Scan for the cell matching the given text and deliver its [X, Y] coordinate at center. 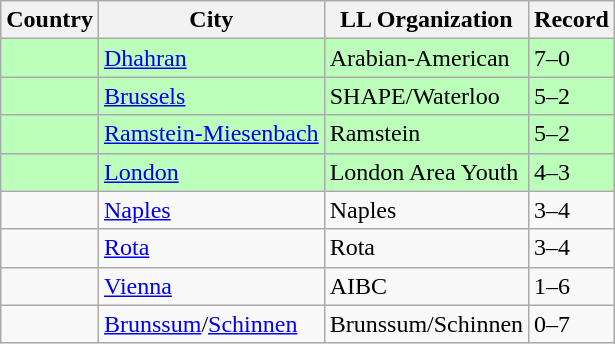
LL Organization [426, 20]
London Area Youth [426, 172]
1–6 [572, 286]
7–0 [572, 58]
Vienna [211, 286]
Dhahran [211, 58]
SHAPE/Waterloo [426, 96]
Ramstein [426, 134]
0–7 [572, 324]
Brussels [211, 96]
4–3 [572, 172]
Country [50, 20]
AIBC [426, 286]
Record [572, 20]
Ramstein-Miesenbach [211, 134]
City [211, 20]
Arabian-American [426, 58]
London [211, 172]
